From the cell containing the given text, extract its center point as [x, y] coordinate. 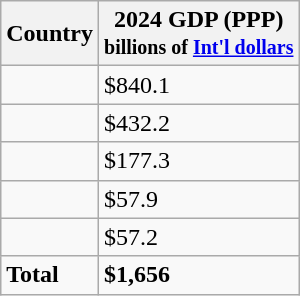
$177.3 [198, 161]
Country [50, 34]
$57.9 [198, 199]
$1,656 [198, 275]
2024 GDP (PPP)billions of Int'l dollars [198, 34]
$432.2 [198, 123]
$840.1 [198, 85]
Total [50, 275]
$57.2 [198, 237]
